From the cell containing the given text, extract its center point as [X, Y] coordinate. 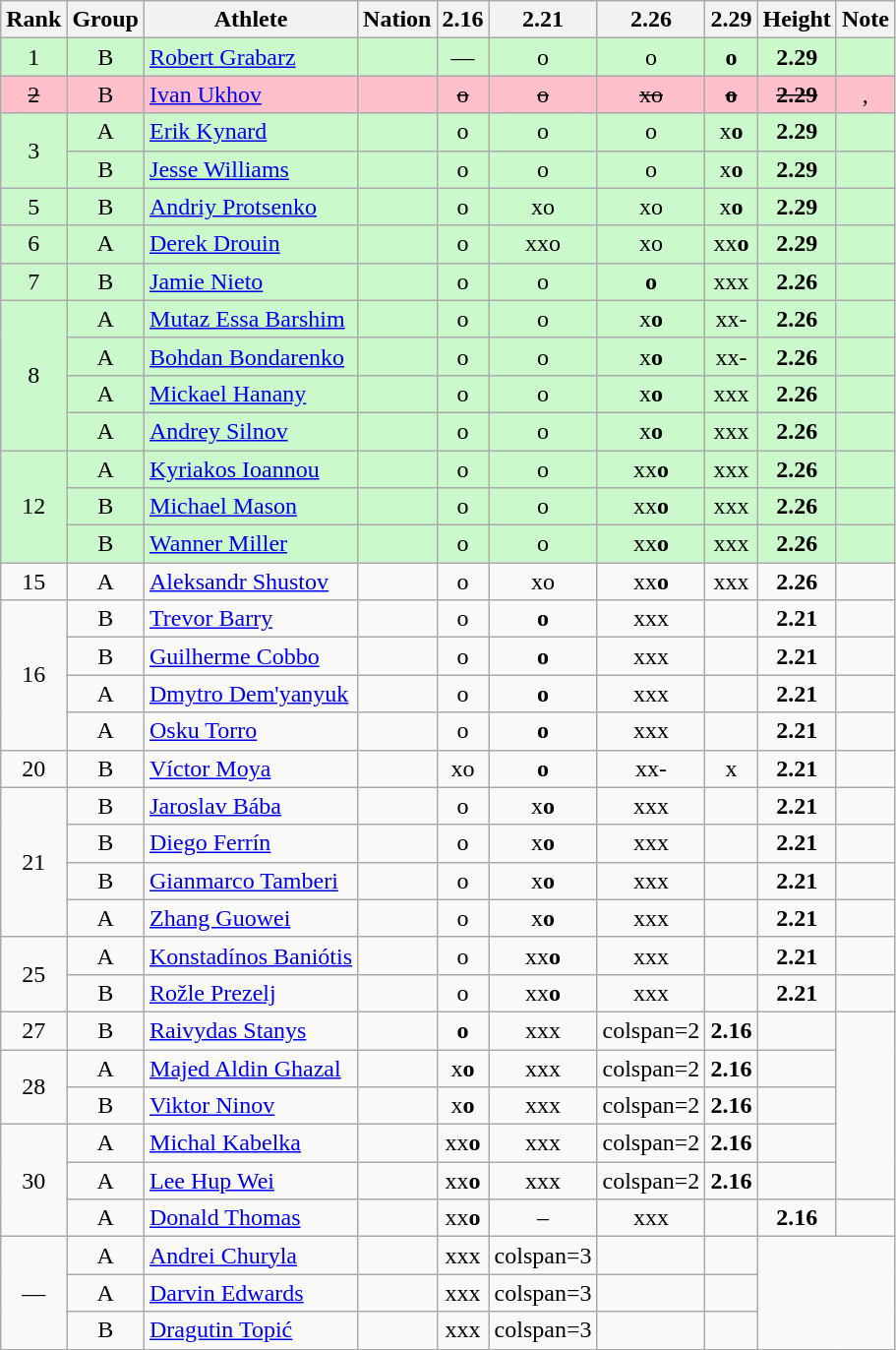
Erik Kynard [252, 132]
Robert Grabarz [252, 57]
Lee Hup Wei [252, 1181]
12 [33, 507]
Group [106, 20]
Viktor Ninov [252, 1106]
30 [33, 1181]
Michael Mason [252, 507]
Dmytro Dem'yanyuk [252, 694]
Raivydas Stanys [252, 1030]
Trevor Barry [252, 619]
Nation [397, 20]
Mutaz Essa Barshim [252, 319]
, [866, 94]
5 [33, 207]
Víctor Moya [252, 768]
Darvin Edwards [252, 1293]
16 [33, 675]
Konstadínos Baniótis [252, 955]
Wanner Miller [252, 544]
25 [33, 974]
Andrey Silnov [252, 431]
7 [33, 281]
Zhang Guowei [252, 918]
27 [33, 1030]
Rank [33, 20]
Derek Drouin [252, 244]
Note [866, 20]
Rožle Prezelj [252, 993]
Kyriakos Ioannou [252, 469]
Bohdan Bondarenko [252, 356]
3 [33, 151]
Aleksandr Shustov [252, 582]
Height [797, 20]
Donald Thomas [252, 1218]
8 [33, 375]
Guilherme Cobbo [252, 656]
28 [33, 1086]
2 [33, 94]
Osku Torro [252, 731]
Ivan Ukhov [252, 94]
15 [33, 582]
Dragutin Topić [252, 1330]
Majed Aldin Ghazal [252, 1068]
x [732, 768]
Diego Ferrín [252, 843]
– [543, 1218]
21 [33, 862]
1 [33, 57]
Andriy Protsenko [252, 207]
Jaroslav Bába [252, 806]
6 [33, 244]
Jesse Williams [252, 169]
Jamie Nieto [252, 281]
Mickael Hanany [252, 394]
20 [33, 768]
Michal Kabelka [252, 1143]
Andrei Churyla [252, 1256]
Gianmarco Tamberi [252, 881]
Athlete [252, 20]
